Output the (X, Y) coordinate of the center of the cell containing the given text.  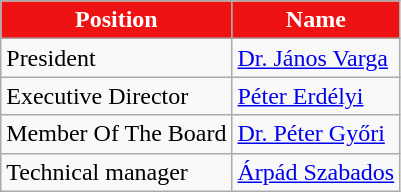
Dr. Péter Győri (316, 134)
President (116, 58)
Árpád Szabados (316, 172)
Member Of The Board (116, 134)
Technical manager (116, 172)
Dr. János Varga (316, 58)
Name (316, 20)
Position (116, 20)
Péter Erdélyi (316, 96)
Executive Director (116, 96)
